Locate the cell with the specified text and output its (X, Y) center coordinate. 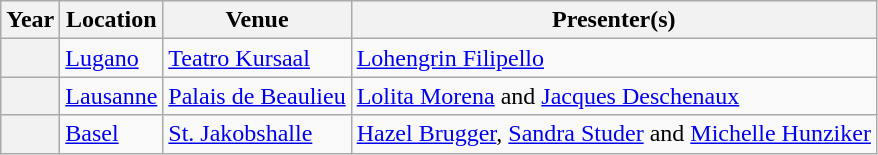
Location (112, 20)
Year (30, 20)
Lugano (112, 58)
Lohengrin Filipello (614, 58)
St. Jakobshalle (257, 134)
Presenter(s) (614, 20)
Teatro Kursaal (257, 58)
Palais de Beaulieu (257, 96)
Venue (257, 20)
Lolita Morena and Jacques Deschenaux (614, 96)
Lausanne (112, 96)
Hazel Brugger, Sandra Studer and Michelle Hunziker (614, 134)
Basel (112, 134)
